Capture the cell that displays the provided text and extract its (X, Y) central coordinate. 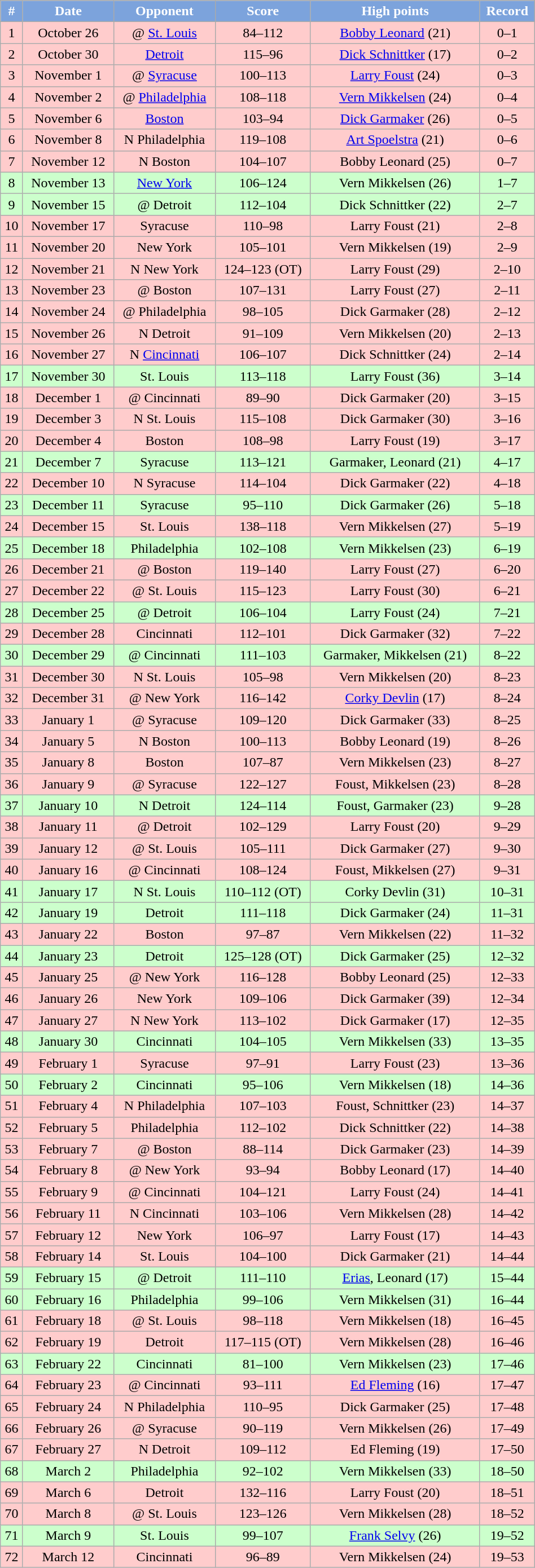
February 18 (68, 1321)
Corky Devlin (31) (395, 891)
February 2 (68, 1085)
15–44 (507, 1278)
February 5 (68, 1127)
2 (12, 54)
104–107 (263, 161)
69 (12, 1492)
November 23 (68, 290)
105–98 (263, 677)
December 22 (68, 591)
Larry Foust (29) (395, 269)
January 25 (68, 977)
7 (12, 161)
Ed Fleming (16) (395, 1385)
0–2 (507, 54)
24 (12, 526)
112–101 (263, 634)
Dick Garmaker (17) (395, 1020)
14–44 (507, 1256)
104–121 (263, 1192)
December 30 (68, 677)
38 (12, 827)
11–31 (507, 913)
Bobby Leonard (21) (395, 33)
December 29 (68, 655)
132–116 (263, 1492)
November 15 (68, 204)
18–52 (507, 1514)
14–43 (507, 1235)
February 1 (68, 1063)
Art Spoelstra (21) (395, 140)
14–39 (507, 1149)
January 23 (68, 956)
14 (12, 312)
6 (12, 140)
125–128 (OT) (263, 956)
110–112 (OT) (263, 891)
98–105 (263, 312)
51 (12, 1106)
28 (12, 612)
January 19 (68, 913)
3–16 (507, 419)
89–90 (263, 398)
33 (12, 720)
41 (12, 891)
February 15 (68, 1278)
18–50 (507, 1471)
63 (12, 1364)
Record (507, 11)
67 (12, 1450)
10–31 (507, 891)
February 11 (68, 1213)
3–14 (507, 376)
14–36 (507, 1085)
0–1 (507, 33)
109–120 (263, 720)
138–118 (263, 526)
2–10 (507, 269)
Dick Garmaker (23) (395, 1149)
13–36 (507, 1063)
3–15 (507, 398)
February 7 (68, 1149)
8–22 (507, 655)
6–19 (507, 548)
Dick Garmaker (22) (395, 483)
February 26 (68, 1428)
56 (12, 1213)
November 27 (68, 355)
January 22 (68, 934)
19–52 (507, 1535)
47 (12, 1020)
35 (12, 763)
December 1 (68, 398)
Larry Foust (21) (395, 226)
1 (12, 33)
Dick Garmaker (32) (395, 634)
November 26 (68, 333)
23 (12, 505)
111–103 (263, 655)
52 (12, 1127)
January 10 (68, 805)
92–102 (263, 1471)
106–107 (263, 355)
17–46 (507, 1364)
17–48 (507, 1407)
65 (12, 1407)
103–106 (263, 1213)
27 (12, 591)
14–42 (507, 1213)
Larry Foust (30) (395, 591)
December 15 (68, 526)
January 27 (68, 1020)
40 (12, 870)
2–14 (507, 355)
95–110 (263, 505)
4–17 (507, 462)
8–27 (507, 763)
October 26 (68, 33)
95–106 (263, 1085)
97–91 (263, 1063)
February 8 (68, 1170)
19 (12, 419)
81–100 (263, 1364)
84–112 (263, 33)
2–8 (507, 226)
High points (395, 11)
110–98 (263, 226)
60 (12, 1299)
117–115 (OT) (263, 1342)
54 (12, 1170)
Dick Garmaker (24) (395, 913)
37 (12, 805)
109–112 (263, 1450)
48 (12, 1042)
61 (12, 1321)
1–7 (507, 183)
February 22 (68, 1364)
115–108 (263, 419)
December 21 (68, 569)
January 16 (68, 870)
105–101 (263, 247)
Dick Schnittker (24) (395, 355)
3 (12, 76)
# (12, 11)
102–108 (263, 548)
Dick Garmaker (39) (395, 999)
9–29 (507, 827)
16–45 (507, 1321)
105–111 (263, 848)
February 14 (68, 1256)
January 26 (68, 999)
Vern Mikkelsen (27) (395, 526)
124–114 (263, 805)
November 17 (68, 226)
122–127 (263, 784)
0–3 (507, 76)
2–13 (507, 333)
Larry Foust (36) (395, 376)
Vern Mikkelsen (22) (395, 934)
70 (12, 1514)
43 (12, 934)
19–53 (507, 1557)
44 (12, 956)
90–119 (263, 1428)
88–114 (263, 1149)
Dick Schnittker (17) (395, 54)
17–47 (507, 1385)
104–105 (263, 1042)
99–106 (263, 1299)
112–102 (263, 1127)
Dick Garmaker (30) (395, 419)
9–28 (507, 805)
6–21 (507, 591)
102–129 (263, 827)
Foust, Schnittker (23) (395, 1106)
6–20 (507, 569)
71 (12, 1535)
11–32 (507, 934)
15 (12, 333)
17–50 (507, 1450)
November 12 (68, 161)
103–94 (263, 118)
5–18 (507, 505)
February 23 (68, 1385)
February 27 (68, 1450)
16–44 (507, 1299)
107–87 (263, 763)
14–41 (507, 1192)
106–104 (263, 612)
49 (12, 1063)
13–35 (507, 1042)
Bobby Leonard (19) (395, 741)
7–22 (507, 634)
13 (12, 290)
November 13 (68, 183)
46 (12, 999)
2–7 (507, 204)
January 9 (68, 784)
4 (12, 97)
January 17 (68, 891)
98–118 (263, 1321)
59 (12, 1278)
February 12 (68, 1235)
Bobby Leonard (17) (395, 1170)
3–17 (507, 441)
Dick Garmaker (27) (395, 848)
Larry Foust (23) (395, 1063)
93–94 (263, 1170)
111–118 (263, 913)
Vern Mikkelsen (31) (395, 1299)
March 2 (68, 1471)
Ed Fleming (19) (395, 1450)
February 16 (68, 1299)
Opponent (164, 11)
8–26 (507, 741)
December 4 (68, 441)
December 28 (68, 634)
Larry Foust (19) (395, 441)
21 (12, 462)
119–108 (263, 140)
0–7 (507, 161)
Foust, Mikkelsen (23) (395, 784)
Foust, Garmaker (23) (395, 805)
14–38 (507, 1127)
91–109 (263, 333)
116–128 (263, 977)
December 25 (68, 612)
42 (12, 913)
December 3 (68, 419)
November 30 (68, 376)
18–51 (507, 1492)
January 8 (68, 763)
96–89 (263, 1557)
62 (12, 1342)
2–9 (507, 247)
March 8 (68, 1514)
Dick Garmaker (33) (395, 720)
18 (12, 398)
October 30 (68, 54)
99–107 (263, 1535)
8–28 (507, 784)
108–98 (263, 441)
5 (12, 118)
February 4 (68, 1106)
11 (12, 247)
Date (68, 11)
Garmaker, Leonard (21) (395, 462)
Dick Garmaker (21) (395, 1256)
November 1 (68, 76)
January 1 (68, 720)
106–124 (263, 183)
64 (12, 1385)
December 7 (68, 462)
January 5 (68, 741)
0–5 (507, 118)
115–123 (263, 591)
20 (12, 441)
30 (12, 655)
112–104 (263, 204)
31 (12, 677)
113–121 (263, 462)
9 (12, 204)
14–37 (507, 1106)
2–12 (507, 312)
109–106 (263, 999)
December 11 (68, 505)
February 9 (68, 1192)
113–118 (263, 376)
November 8 (68, 140)
December 18 (68, 548)
26 (12, 569)
93–111 (263, 1385)
N Syracuse (164, 483)
Corky Devlin (17) (395, 698)
November 21 (68, 269)
12 (12, 269)
12–34 (507, 999)
12–32 (507, 956)
January 30 (68, 1042)
124–123 (OT) (263, 269)
December 10 (68, 483)
116–142 (263, 698)
March 9 (68, 1535)
4–18 (507, 483)
Erias, Leonard (17) (395, 1278)
0–4 (507, 97)
12–33 (507, 977)
57 (12, 1235)
110–95 (263, 1407)
8 (12, 183)
9–31 (507, 870)
14–40 (507, 1170)
12–35 (507, 1020)
9–30 (507, 848)
66 (12, 1428)
72 (12, 1557)
Score (263, 11)
8–23 (507, 677)
107–131 (263, 290)
111–110 (263, 1278)
8–24 (507, 698)
8–25 (507, 720)
0–6 (507, 140)
16 (12, 355)
17–49 (507, 1428)
32 (12, 698)
March 6 (68, 1492)
53 (12, 1149)
February 24 (68, 1407)
97–87 (263, 934)
Dick Garmaker (28) (395, 312)
25 (12, 548)
115–96 (263, 54)
22 (12, 483)
November 24 (68, 312)
7–21 (507, 612)
108–118 (263, 97)
February 19 (68, 1342)
55 (12, 1192)
5–19 (507, 526)
November 2 (68, 97)
29 (12, 634)
45 (12, 977)
119–140 (263, 569)
January 12 (68, 848)
10 (12, 226)
106–97 (263, 1235)
104–100 (263, 1256)
50 (12, 1085)
Larry Foust (17) (395, 1235)
December 31 (68, 698)
2–11 (507, 290)
Foust, Mikkelsen (27) (395, 870)
36 (12, 784)
Vern Mikkelsen (19) (395, 247)
January 11 (68, 827)
107–103 (263, 1106)
Dick Garmaker (20) (395, 398)
113–102 (263, 1020)
March 12 (68, 1557)
108–124 (263, 870)
17 (12, 376)
November 6 (68, 118)
123–126 (263, 1514)
68 (12, 1471)
Frank Selvy (26) (395, 1535)
58 (12, 1256)
16–46 (507, 1342)
34 (12, 741)
39 (12, 848)
Garmaker, Mikkelsen (21) (395, 655)
November 20 (68, 247)
114–104 (263, 483)
